Search for the cell housing the specified text and yield its (X, Y) center coordinate. 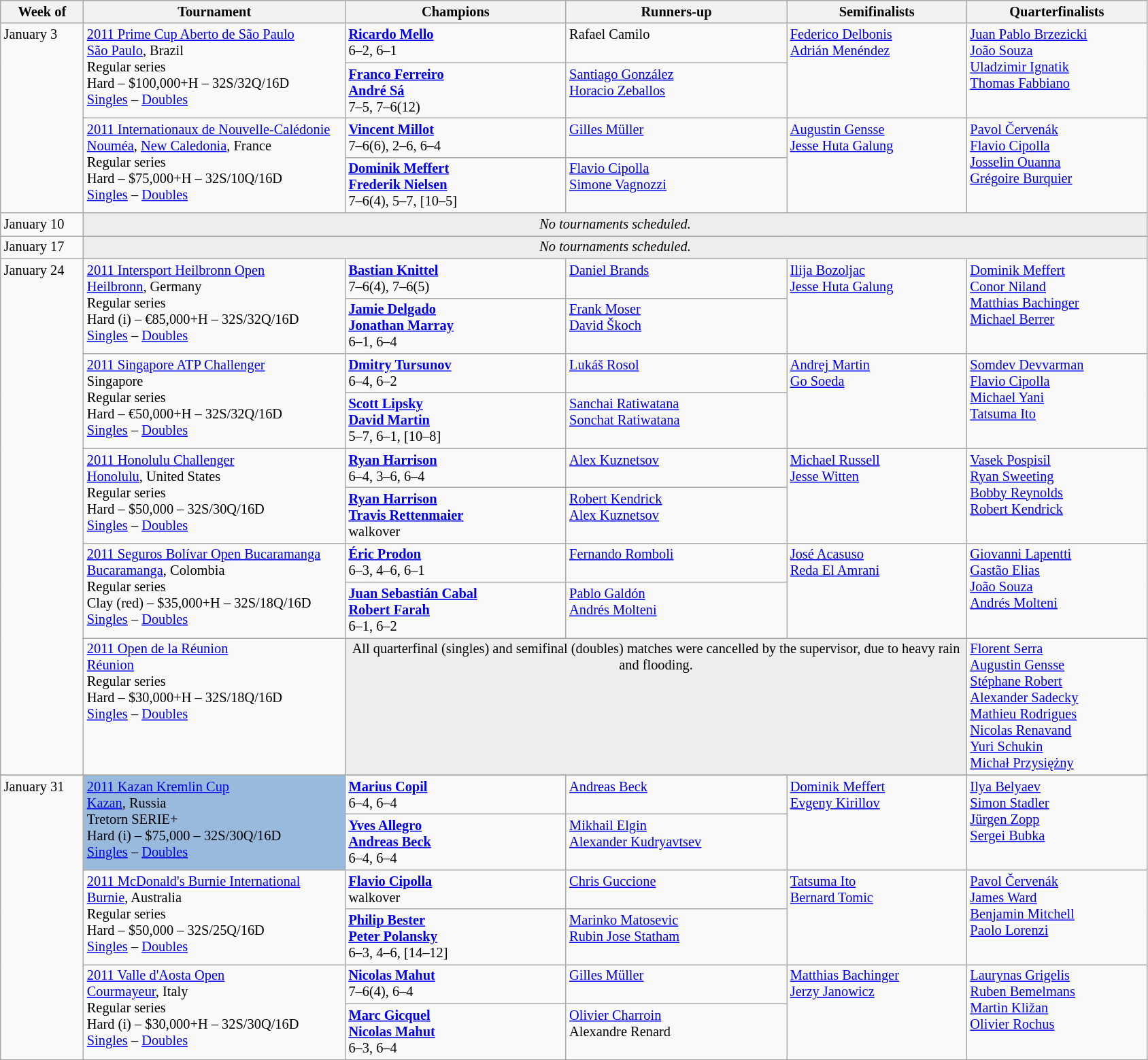
Somdev Devvarman Flavio Cipolla Michael Yani Tatsuma Ito (1057, 400)
Andreas Beck (676, 795)
2011 Intersport Heilbronn OpenHeilbronn, GermanyRegular seriesHard (i) – €85,000+H – 32S/32Q/16DSingles – Doubles (215, 306)
Fernando Romboli (676, 563)
Augustin Gensse Jesse Huta Galung (877, 165)
January 17 (42, 247)
Tatsuma Ito Bernard Tomic (877, 917)
January 31 (42, 917)
Vincent Millot7–6(6), 2–6, 6–4 (456, 137)
Michael Russell Jesse Witten (877, 495)
2011 Singapore ATP Challenger SingaporeRegular seriesHard – €50,000+H – 32S/32Q/16DSingles – Doubles (215, 400)
Rafael Camilo (676, 43)
Ryan Harrison6–4, 3–6, 6–4 (456, 468)
Dmitry Tursunov6–4, 6–2 (456, 373)
Jamie Delgado Jonathan Marray6–1, 6–4 (456, 326)
Chris Guccione (676, 889)
Juan Sebastián Cabal Robert Farah6–1, 6–2 (456, 610)
January 24 (42, 517)
2011 Open de la Réunion RéunionRegular seriesHard – $30,000+H – 32S/18Q/16DSingles – Doubles (215, 706)
Robert Kendrick Alex Kuznetsov (676, 515)
Marius Copil6–4, 6–4 (456, 795)
Philip Bester Peter Polansky6–3, 4–6, [14–12] (456, 937)
Mikhail Elgin Alexander Kudryavtsev (676, 842)
Yves Allegro Andreas Beck6–4, 6–4 (456, 842)
Andrej Martin Go Soeda (877, 400)
Santiago González Horacio Zeballos (676, 90)
Dominik Meffert Frederik Nielsen7–6(4), 5–7, [10–5] (456, 185)
2011 Honolulu Challenger Honolulu, United StatesRegular seriesHard – $50,000 – 32S/30Q/16DSingles – Doubles (215, 495)
Bastian Knittel7–6(4), 7–6(5) (456, 278)
Olivier Charroin Alexandre Renard (676, 1031)
Ricardo Mello6–2, 6–1 (456, 43)
2011 Prime Cup Aberto de São Paulo São Paulo, BrazilRegular seriesHard – $100,000+H – 32S/32Q/16DSingles – Doubles (215, 71)
2011 Internationaux de Nouvelle-Calédonie Nouméa, New Caledonia, FranceRegular seriesHard – $75,000+H – 32S/10Q/16DSingles – Doubles (215, 165)
January 10 (42, 225)
Vasek Pospisil Ryan Sweeting Bobby Reynolds Robert Kendrick (1057, 495)
Ilya Belyaev Simon Stadler Jürgen Zopp Sergei Bubka (1057, 822)
Marc Gicquel Nicolas Mahut6–3, 6–4 (456, 1031)
2011 Valle d'Aosta OpenCourmayeur, ItalyRegular seriesHard (i) – $30,000+H – 32S/30Q/16DSingles – Doubles (215, 1011)
Ryan Harrison Travis Rettenmaierwalkover (456, 515)
Runners-up (676, 12)
Scott Lipsky David Martin5–7, 6–1, [10–8] (456, 420)
Laurynas Grigelis Ruben Bemelmans Martin Kližan Olivier Rochus (1057, 1011)
2011 McDonald's Burnie International Burnie, AustraliaRegular seriesHard – $50,000 – 32S/25Q/16DSingles – Doubles (215, 917)
Dominik Meffert Evgeny Kirillov (877, 822)
January 3 (42, 118)
Pablo Galdón Andrés Molteni (676, 610)
Giovanni Lapentti Gastão Elias João Souza Andrés Molteni (1057, 591)
Semifinalists (877, 12)
Juan Pablo Brzezicki João Souza Uladzimir Ignatik Thomas Fabbiano (1057, 71)
Champions (456, 12)
Lukáš Rosol (676, 373)
Alex Kuznetsov (676, 468)
Week of (42, 12)
Pavol Červenák James Ward Benjamin Mitchell Paolo Lorenzi (1057, 917)
José Acasuso Reda El Amrani (877, 591)
Ilija Bozoljac Jesse Huta Galung (877, 306)
Tournament (215, 12)
Dominik Meffert Conor Niland Matthias Bachinger Michael Berrer (1057, 306)
Pavol Červenák Flavio Cipolla Josselin Ouanna Grégoire Burquier (1057, 165)
2011 Kazan Kremlin Cup Kazan, RussiaTretorn SERIE+Hard (i) – $75,000 – 32S/30Q/16DSingles – Doubles (215, 822)
Matthias Bachinger Jerzy Janowicz (877, 1011)
All quarterfinal (singles) and semifinal (doubles) matches were cancelled by the supervisor, due to heavy rain and flooding. (656, 706)
Marinko Matosevic Rubin Jose Statham (676, 937)
Franco Ferreiro André Sá7–5, 7–6(12) (456, 90)
Quarterfinalists (1057, 12)
Florent Serra Augustin Gensse Stéphane Robert Alexander Sadecky Mathieu Rodrigues Nicolas Renavand Yuri Schukin Michał Przysiężny (1057, 706)
Flavio Cipolla Simone Vagnozzi (676, 185)
Frank Moser David Škoch (676, 326)
2011 Seguros Bolívar Open Bucaramanga Bucaramanga, ColombiaRegular seriesClay (red) – $35,000+H – 32S/18Q/16DSingles – Doubles (215, 591)
Daniel Brands (676, 278)
Sanchai Ratiwatana Sonchat Ratiwatana (676, 420)
Nicolas Mahut7–6(4), 6–4 (456, 984)
Federico Delbonis Adrián Menéndez (877, 71)
Éric Prodon6–3, 4–6, 6–1 (456, 563)
Flavio Cipollawalkover (456, 889)
